Provide the [x, y] coordinate of the cell's center where the given text is located.  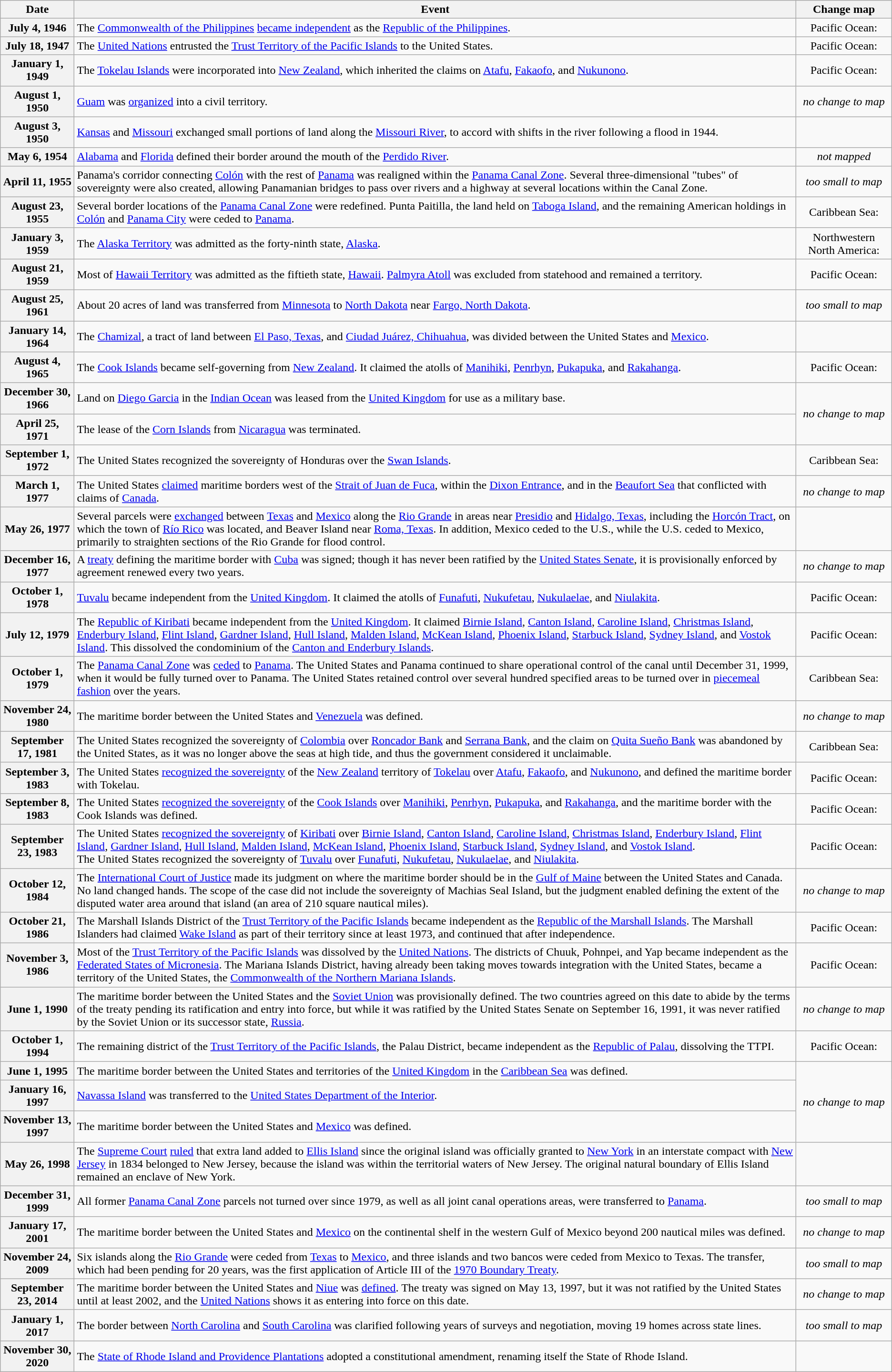
Guam was organized into a civil territory. [436, 101]
November 3, 1986 [37, 965]
The maritime border between the United States and Venezuela was defined. [436, 716]
September 23, 1983 [37, 846]
August 4, 1965 [37, 368]
July 4, 1946 [37, 28]
The maritime border between the United States and territories of the United Kingdom in the Caribbean Sea was defined. [436, 1071]
Kansas and Missouri exchanged small portions of land along the Missouri River, to accord with shifts in the river following a flood in 1944. [436, 132]
April 25, 1971 [37, 430]
All former Panama Canal Zone parcels not turned over since 1979, as well as all joint canal operations areas, were transferred to Panama. [436, 1201]
August 23, 1955 [37, 212]
Event [436, 10]
not mapped [844, 157]
The border between North Carolina and South Carolina was clarified following years of surveys and negotiation, moving 19 homes across state lines. [436, 1325]
May 26, 1977 [37, 529]
January 16, 1997 [37, 1096]
Tuvalu became independent from the United Kingdom. It claimed the atolls of Funafuti, Nukufetau, Nukulaelae, and Niulakita. [436, 597]
Northwestern North America: [844, 243]
Navassa Island was transferred to the United States Department of the Interior. [436, 1096]
January 14, 1964 [37, 336]
August 25, 1961 [37, 305]
June 1, 1995 [37, 1071]
June 1, 1990 [37, 1009]
October 1, 1978 [37, 597]
September 23, 2014 [37, 1294]
August 1, 1950 [37, 101]
March 1, 1977 [37, 492]
September 1, 1972 [37, 460]
The Alaska Territory was admitted as the forty-ninth state, Alaska. [436, 243]
January 3, 1959 [37, 243]
January 17, 2001 [37, 1232]
July 12, 1979 [37, 635]
Change map [844, 10]
Alabama and Florida defined their border around the mouth of the Perdido River. [436, 157]
October 12, 1984 [37, 890]
November 13, 1997 [37, 1126]
October 1, 1979 [37, 678]
September 3, 1983 [37, 777]
April 11, 1955 [37, 181]
The maritime border between the United States and Mexico was defined. [436, 1126]
December 30, 1966 [37, 398]
The United Nations entrusted the Trust Territory of the Pacific Islands to the United States. [436, 46]
The Chamizal, a tract of land between El Paso, Texas, and Ciudad Juárez, Chihuahua, was divided between the United States and Mexico. [436, 336]
October 21, 1986 [37, 928]
Date [37, 10]
November 30, 2020 [37, 1356]
May 26, 1998 [37, 1164]
The Tokelau Islands were incorporated into New Zealand, which inherited the claims on Atafu, Fakaofo, and Nukunono. [436, 71]
December 31, 1999 [37, 1201]
October 1, 1994 [37, 1046]
May 6, 1954 [37, 157]
The State of Rhode Island and Providence Plantations adopted a constitutional amendment, renaming itself the State of Rhode Island. [436, 1356]
December 16, 1977 [37, 566]
About 20 acres of land was transferred from Minnesota to North Dakota near Fargo, North Dakota. [436, 305]
August 3, 1950 [37, 132]
August 21, 1959 [37, 274]
The United States recognized the sovereignty of Honduras over the Swan Islands. [436, 460]
November 24, 1980 [37, 716]
The lease of the Corn Islands from Nicaragua was terminated. [436, 430]
September 17, 1981 [37, 747]
September 8, 1983 [37, 809]
The Cook Islands became self-governing from New Zealand. It claimed the atolls of Manihiki, Penrhyn, Pukapuka, and Rakahanga. [436, 368]
November 24, 2009 [37, 1263]
The Commonwealth of the Philippines became independent as the Republic of the Philippines. [436, 28]
Land on Diego Garcia in the Indian Ocean was leased from the United Kingdom for use as a military base. [436, 398]
January 1, 2017 [37, 1325]
Most of Hawaii Territory was admitted as the fiftieth state, Hawaii. Palmyra Atoll was excluded from statehood and remained a territory. [436, 274]
January 1, 1949 [37, 71]
July 18, 1947 [37, 46]
